Identify which cell holds the provided text, then report its (X, Y) central coordinate. 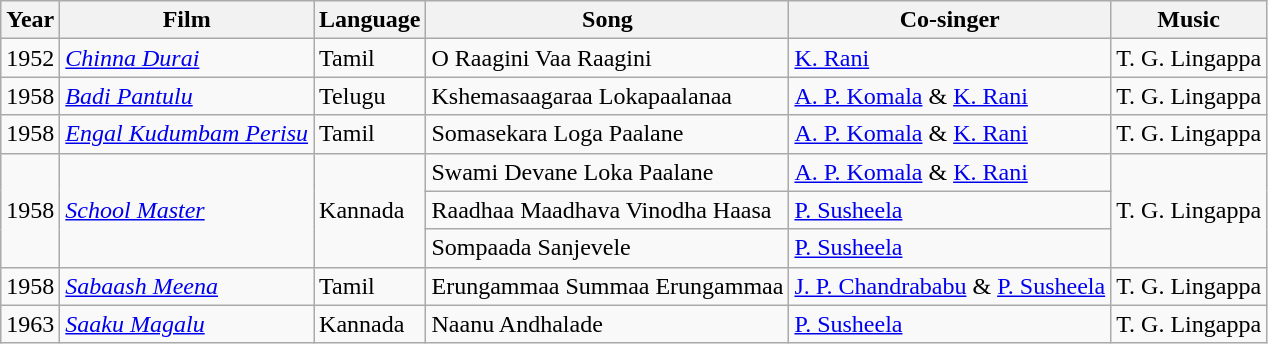
Chinna Durai (187, 58)
Somasekara Loga Paalane (608, 134)
J. P. Chandrababu & P. Susheela (950, 286)
School Master (187, 210)
1952 (30, 58)
Saaku Magalu (187, 324)
K. Rani (950, 58)
Film (187, 20)
Song (608, 20)
Engal Kudumbam Perisu (187, 134)
Naanu Andhalade (608, 324)
Co-singer (950, 20)
Music (1189, 20)
Language (370, 20)
Kshemasaagaraa Lokapaalanaa (608, 96)
Erungammaa Summaa Erungammaa (608, 286)
Raadhaa Maadhava Vinodha Haasa (608, 210)
O Raagini Vaa Raagini (608, 58)
Sabaash Meena (187, 286)
Sompaada Sanjevele (608, 248)
1963 (30, 324)
Year (30, 20)
Telugu (370, 96)
Swami Devane Loka Paalane (608, 172)
Badi Pantulu (187, 96)
